Extract the (X, Y) coordinate from the center of the cell holding the provided text.  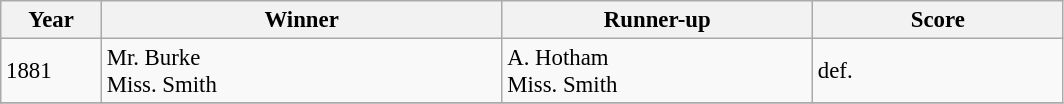
1881 (52, 72)
A. Hotham Miss. Smith (658, 72)
Mr. Burke Miss. Smith (302, 72)
Runner-up (658, 20)
Winner (302, 20)
Year (52, 20)
def. (938, 72)
Score (938, 20)
